Capture the cell that displays the provided text and extract its [X, Y] central coordinate. 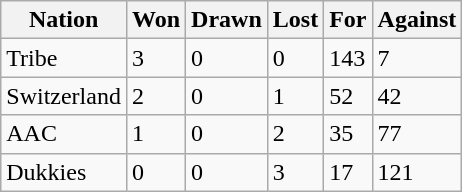
143 [348, 58]
77 [417, 134]
AAC [64, 134]
Switzerland [64, 96]
42 [417, 96]
52 [348, 96]
Against [417, 20]
Nation [64, 20]
Lost [295, 20]
17 [348, 172]
35 [348, 134]
121 [417, 172]
Tribe [64, 58]
Dukkies [64, 172]
Drawn [227, 20]
7 [417, 58]
Won [156, 20]
For [348, 20]
